Return (x, y) of the center of cell containing provided text 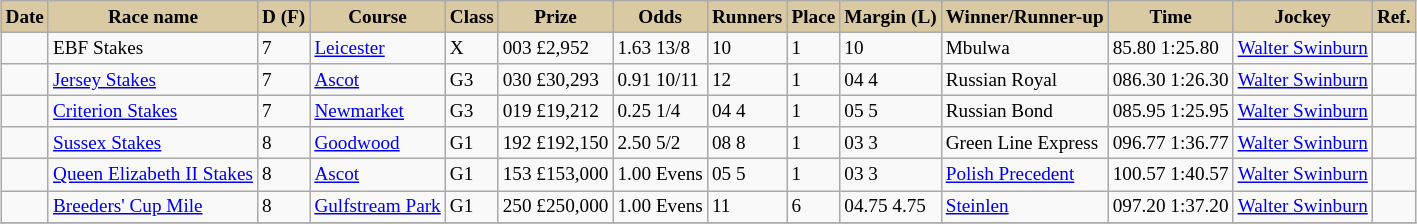
Class (472, 17)
Steinlen (1024, 206)
Race name (152, 17)
250 £250,000 (556, 206)
Margin (L) (890, 17)
0.91 10/11 (660, 80)
2.50 5/2 (660, 143)
Queen Elizabeth II Stakes (152, 175)
Gulfstream Park (378, 206)
1.63 13/8 (660, 48)
Goodwood (378, 143)
Prize (556, 17)
Green Line Express (1024, 143)
Leicester (378, 48)
097.20 1:37.20 (1170, 206)
Sussex Stakes (152, 143)
Odds (660, 17)
153 £153,000 (556, 175)
Runners (747, 17)
085.95 1:25.95 (1170, 111)
Jockey (1302, 17)
Ref. (1394, 17)
11 (747, 206)
0.25 1/4 (660, 111)
X (472, 48)
Breeders' Cup Mile (152, 206)
Polish Precedent (1024, 175)
Winner/Runner-up (1024, 17)
030 £30,293 (556, 80)
Russian Bond (1024, 111)
Place (814, 17)
003 £2,952 (556, 48)
Russian Royal (1024, 80)
Time (1170, 17)
D (F) (283, 17)
100.57 1:40.57 (1170, 175)
096.77 1:36.77 (1170, 143)
12 (747, 80)
6 (814, 206)
192 £192,150 (556, 143)
85.80 1:25.80 (1170, 48)
Newmarket (378, 111)
Criterion Stakes (152, 111)
EBF Stakes (152, 48)
019 £19,212 (556, 111)
086.30 1:26.30 (1170, 80)
04.75 4.75 (890, 206)
Date (25, 17)
Course (378, 17)
Jersey Stakes (152, 80)
Mbulwa (1024, 48)
08 8 (747, 143)
